Identify which cell holds the provided text, then report its [X, Y] central coordinate. 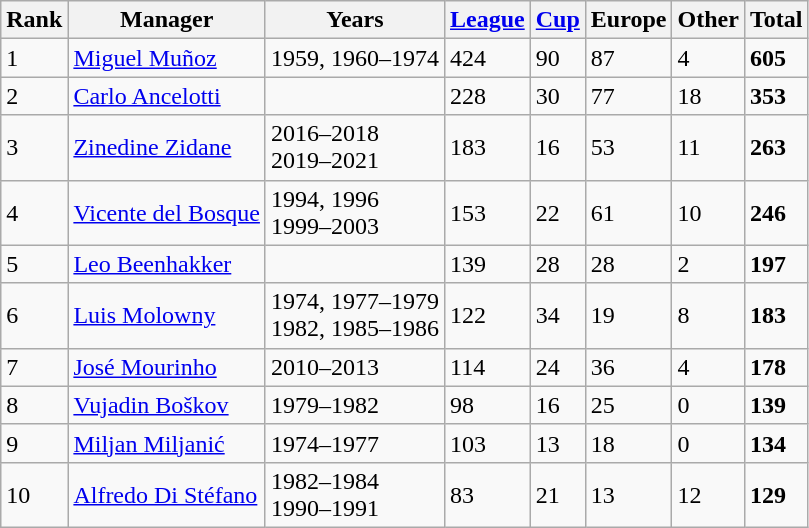
83 [487, 494]
Cup [558, 20]
197 [776, 264]
228 [487, 96]
1 [34, 58]
53 [628, 148]
Miljan Miljanić [167, 443]
1979–1982 [354, 405]
Vujadin Boškov [167, 405]
122 [487, 316]
Other [708, 20]
98 [487, 405]
12 [708, 494]
36 [628, 367]
178 [776, 367]
34 [558, 316]
José Mourinho [167, 367]
9 [34, 443]
153 [487, 212]
103 [487, 443]
Manager [167, 20]
3 [34, 148]
129 [776, 494]
605 [776, 58]
11 [708, 148]
2016–20182019–2021 [354, 148]
Alfredo Di Stéfano [167, 494]
6 [34, 316]
87 [628, 58]
353 [776, 96]
League [487, 20]
Zinedine Zidane [167, 148]
25 [628, 405]
Vicente del Bosque [167, 212]
5 [34, 264]
1959, 1960–1974 [354, 58]
263 [776, 148]
7 [34, 367]
22 [558, 212]
Rank [34, 20]
Miguel Muñoz [167, 58]
1994, 19961999–2003 [354, 212]
1974, 1977–19791982, 1985–1986 [354, 316]
2010–2013 [354, 367]
61 [628, 212]
1982–19841990–1991 [354, 494]
19 [628, 316]
134 [776, 443]
30 [558, 96]
Europe [628, 20]
Total [776, 20]
90 [558, 58]
424 [487, 58]
114 [487, 367]
24 [558, 367]
246 [776, 212]
21 [558, 494]
Years [354, 20]
Carlo Ancelotti [167, 96]
Leo Beenhakker [167, 264]
77 [628, 96]
1974–1977 [354, 443]
Luis Molowny [167, 316]
